Search for the cell housing the specified text and yield its (X, Y) center coordinate. 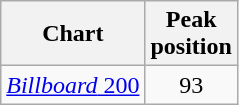
Chart (73, 34)
Billboard 200 (73, 85)
93 (191, 85)
Peakposition (191, 34)
